Determine the (X, Y) coordinate at the center of the cell enclosing the given text.  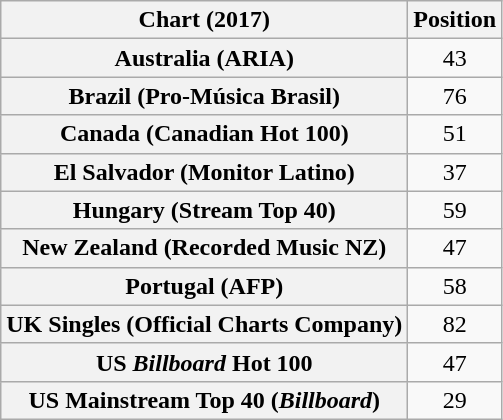
82 (455, 324)
Hungary (Stream Top 40) (204, 210)
59 (455, 210)
43 (455, 58)
29 (455, 400)
Brazil (Pro-Música Brasil) (204, 96)
Position (455, 20)
Chart (2017) (204, 20)
51 (455, 134)
76 (455, 96)
US Billboard Hot 100 (204, 362)
Portugal (AFP) (204, 286)
US Mainstream Top 40 (Billboard) (204, 400)
Canada (Canadian Hot 100) (204, 134)
37 (455, 172)
New Zealand (Recorded Music NZ) (204, 248)
El Salvador (Monitor Latino) (204, 172)
UK Singles (Official Charts Company) (204, 324)
Australia (ARIA) (204, 58)
58 (455, 286)
